For the text-containing cell, return its midpoint in [x, y] coordinate format. 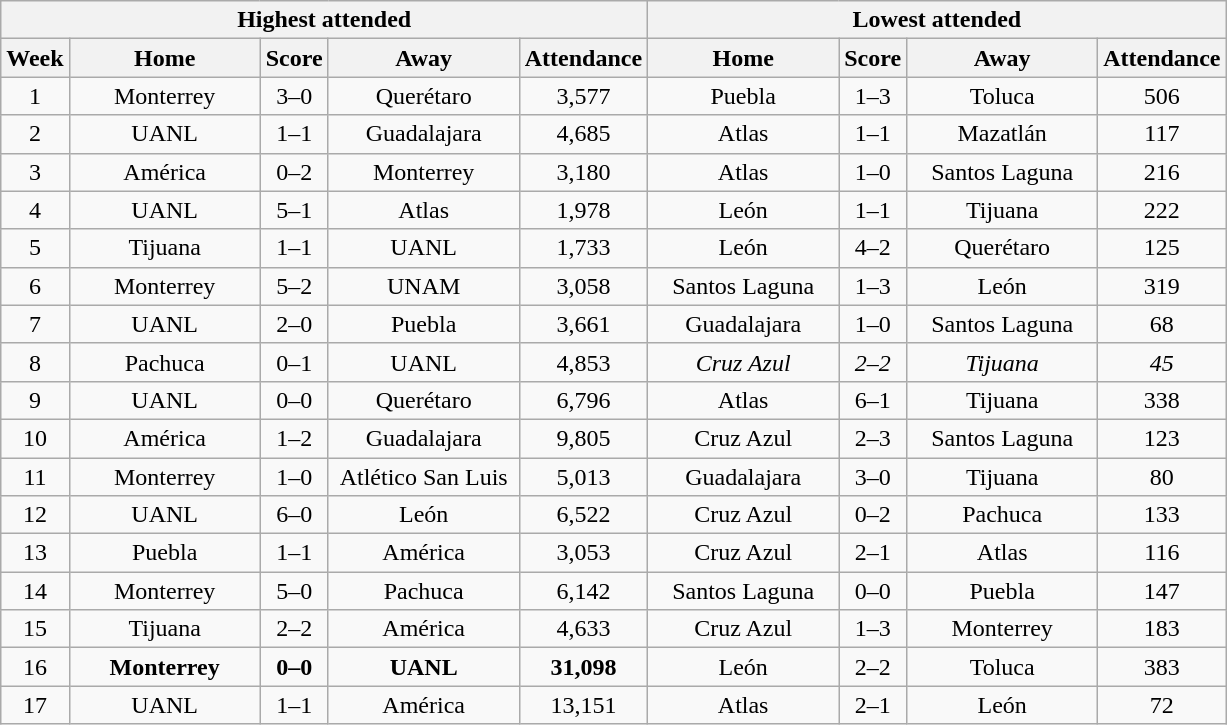
4–2 [873, 248]
1,978 [583, 210]
72 [1162, 705]
7 [35, 324]
2–3 [873, 438]
68 [1162, 324]
3,577 [583, 96]
6,142 [583, 591]
125 [1162, 248]
Highest attended [324, 20]
45 [1162, 362]
3,053 [583, 553]
31,098 [583, 667]
147 [1162, 591]
6,796 [583, 400]
133 [1162, 515]
506 [1162, 96]
10 [35, 438]
Atlético San Luis [424, 477]
3,058 [583, 286]
3 [35, 172]
183 [1162, 629]
9,805 [583, 438]
338 [1162, 400]
13,151 [583, 705]
15 [35, 629]
5–0 [294, 591]
14 [35, 591]
8 [35, 362]
4,853 [583, 362]
0–1 [294, 362]
4,633 [583, 629]
5 [35, 248]
319 [1162, 286]
2 [35, 134]
9 [35, 400]
17 [35, 705]
12 [35, 515]
Lowest attended [937, 20]
5–2 [294, 286]
216 [1162, 172]
123 [1162, 438]
5–1 [294, 210]
11 [35, 477]
6,522 [583, 515]
3,180 [583, 172]
Week [35, 58]
13 [35, 553]
UNAM [424, 286]
117 [1162, 134]
222 [1162, 210]
2–0 [294, 324]
383 [1162, 667]
1–2 [294, 438]
6–0 [294, 515]
116 [1162, 553]
1 [35, 96]
1,733 [583, 248]
6–1 [873, 400]
4 [35, 210]
80 [1162, 477]
3,661 [583, 324]
4,685 [583, 134]
Mazatlán [1002, 134]
16 [35, 667]
5,013 [583, 477]
6 [35, 286]
